Identify which cell holds the provided text, then report its (X, Y) central coordinate. 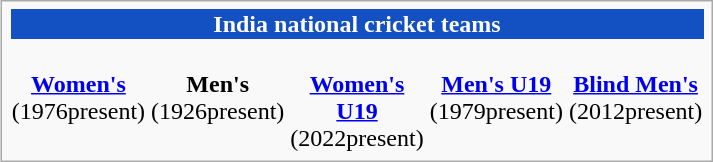
Blind Men's (2012present) (635, 98)
Men's U19 (1979present) (496, 98)
Women's (1976present) (78, 98)
Women's U19 (2022present) (357, 98)
India national cricket teams (356, 24)
Men's (1926present) (218, 98)
